Capture the cell that displays the provided text and extract its [X, Y] central coordinate. 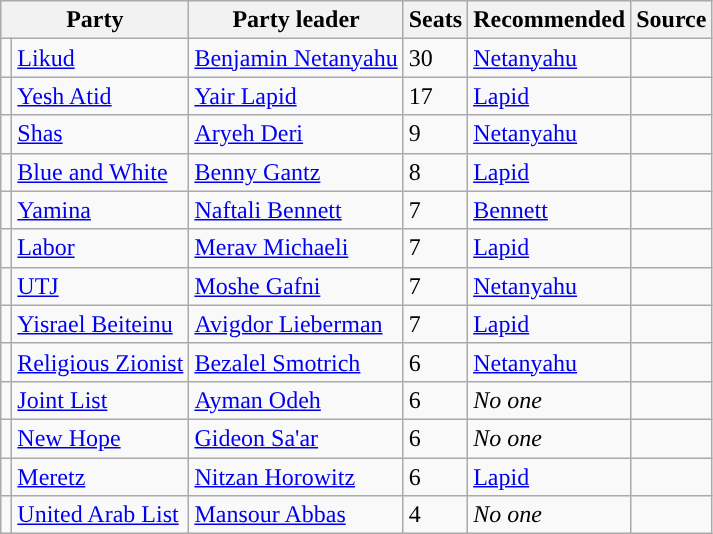
Shas [100, 134]
Mansour Abbas [296, 515]
Recommended [550, 20]
4 [435, 515]
9 [435, 134]
Blue and White [100, 172]
Meretz [100, 477]
Labor [100, 248]
Bennett [550, 210]
New Hope [100, 438]
Benjamin Netanyahu [296, 58]
Bezalel Smotrich [296, 362]
30 [435, 58]
Aryeh Deri [296, 134]
Gideon Sa'ar [296, 438]
Ayman Odeh [296, 400]
Source [672, 20]
Nitzan Horowitz [296, 477]
8 [435, 172]
United Arab List [100, 515]
Yesh Atid [100, 96]
Moshe Gafni [296, 286]
Party [95, 20]
Avigdor Lieberman [296, 324]
17 [435, 96]
Party leader [296, 20]
UTJ [100, 286]
Yisrael Beiteinu [100, 324]
Yamina [100, 210]
Religious Zionist [100, 362]
Likud [100, 58]
Yair Lapid [296, 96]
Naftali Bennett [296, 210]
Merav Michaeli [296, 248]
Seats [435, 20]
Benny Gantz [296, 172]
Joint List [100, 400]
